Determine the [X, Y] coordinate at the center of the cell enclosing the given text.  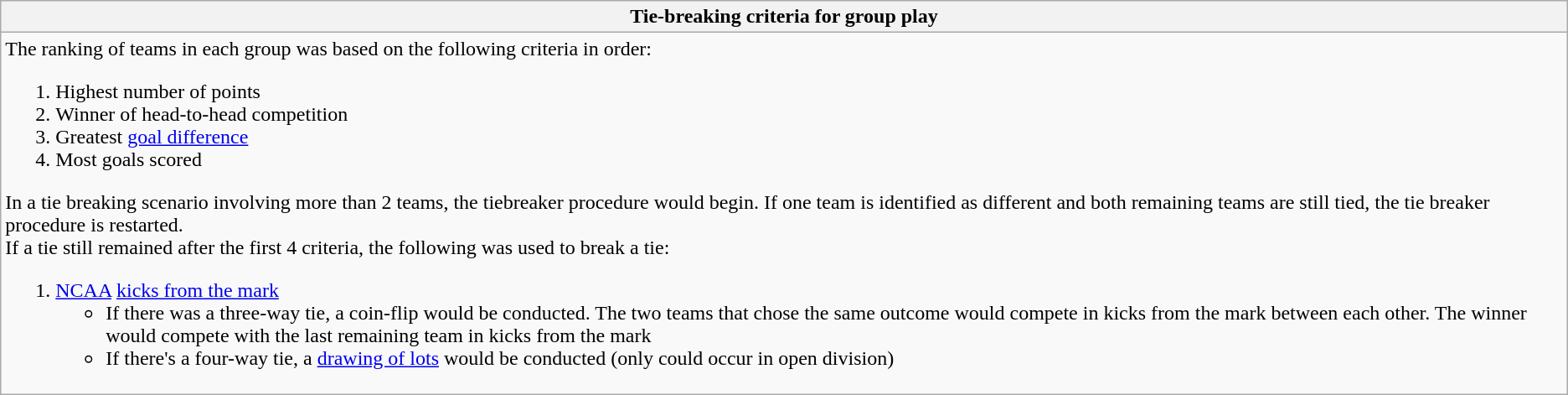
Tie-breaking criteria for group play [784, 17]
